From the cell containing the given text, extract its center point as [X, Y] coordinate. 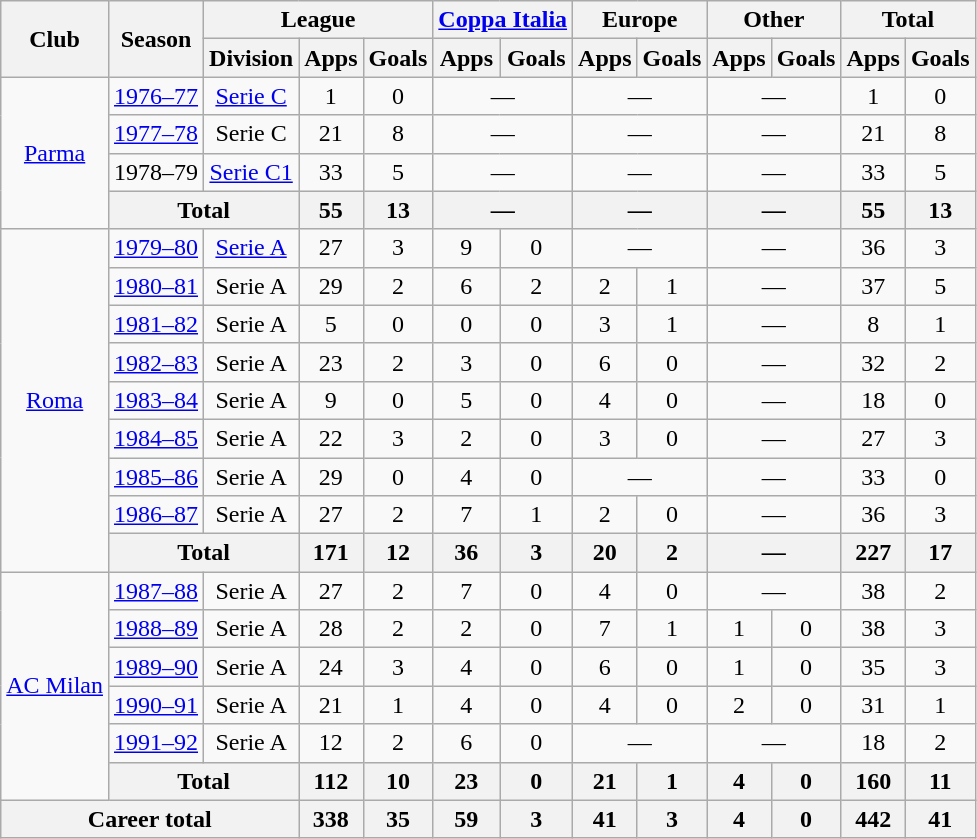
1988–89 [156, 629]
1986–87 [156, 515]
Roma [55, 400]
AC Milan [55, 686]
Other [774, 20]
1989–90 [156, 667]
37 [873, 286]
1984–85 [156, 438]
442 [873, 819]
Coppa Italia [503, 20]
Parma [55, 153]
Career total [150, 819]
160 [873, 781]
227 [873, 553]
1977–78 [156, 134]
League [318, 20]
1991–92 [156, 743]
Season [156, 39]
1985–86 [156, 477]
1990–91 [156, 705]
10 [398, 781]
28 [331, 629]
338 [331, 819]
1978–79 [156, 172]
59 [466, 819]
1987–88 [156, 591]
24 [331, 667]
31 [873, 705]
112 [331, 781]
1981–82 [156, 324]
32 [873, 362]
11 [940, 781]
Division [252, 58]
17 [940, 553]
22 [331, 438]
1982–83 [156, 362]
Club [55, 39]
1980–81 [156, 286]
Europe [640, 20]
1983–84 [156, 400]
1979–80 [156, 248]
Serie C1 [252, 172]
171 [331, 553]
20 [605, 553]
1976–77 [156, 96]
